Find where the given text appears and provide that cell's center as (x, y) coordinate. 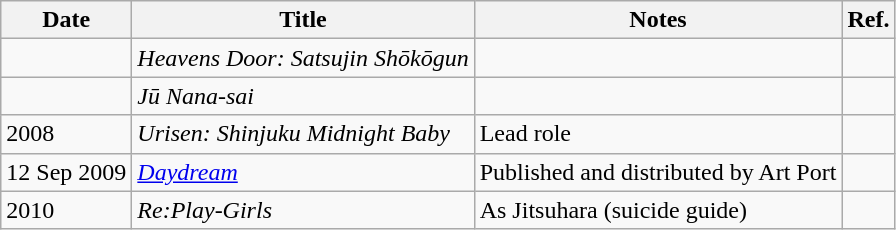
Title (303, 20)
Published and distributed by Art Port (658, 172)
Notes (658, 20)
Daydream (303, 172)
Urisen: Shinjuku Midnight Baby (303, 134)
Date (66, 20)
2010 (66, 210)
Lead role (658, 134)
Heavens Door: Satsujin Shōkōgun (303, 58)
Jū Nana-sai (303, 96)
Ref. (868, 20)
12 Sep 2009 (66, 172)
Re:Play-Girls (303, 210)
2008 (66, 134)
As Jitsuhara (suicide guide) (658, 210)
